For the text-containing cell, return its midpoint in (X, Y) coordinate format. 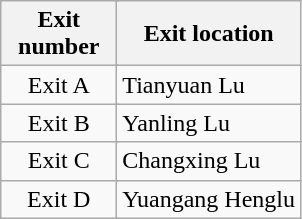
Yuangang Henglu (209, 199)
Yanling Lu (209, 123)
Exit D (59, 199)
Changxing Lu (209, 161)
Exit number (59, 34)
Exit location (209, 34)
Tianyuan Lu (209, 85)
Exit B (59, 123)
Exit A (59, 85)
Exit C (59, 161)
